From the cell containing the given text, extract its center point as [x, y] coordinate. 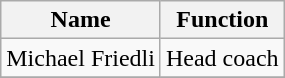
Head coach [222, 58]
Name [81, 20]
Michael Friedli [81, 58]
Function [222, 20]
